For the text-containing cell, return its midpoint in (X, Y) coordinate format. 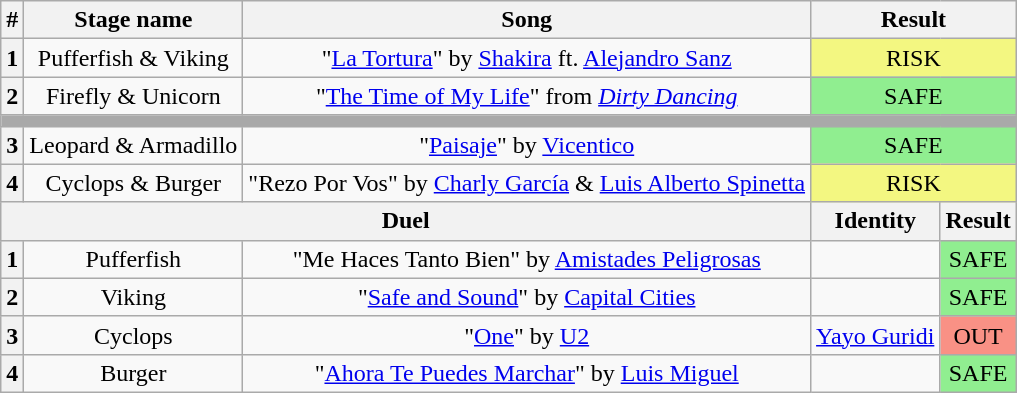
"Ahora Te Puedes Marchar" by Luis Miguel (527, 373)
Burger (134, 373)
"Paisaje" by Vicentico (527, 145)
Yayo Guridi (876, 335)
Duel (406, 221)
"The Time of My Life" from Dirty Dancing (527, 96)
# (12, 20)
Stage name (134, 20)
"One" by U2 (527, 335)
"Safe and Sound" by Capital Cities (527, 297)
Leopard & Armadillo (134, 145)
"Me Haces Tanto Bien" by Amistades Peligrosas (527, 259)
Identity (876, 221)
"La Tortura" by Shakira ft. Alejandro Sanz (527, 58)
Pufferfish & Viking (134, 58)
Song (527, 20)
Cyclops (134, 335)
Cyclops & Burger (134, 183)
"Rezo Por Vos" by Charly García & Luis Alberto Spinetta (527, 183)
Firefly & Unicorn (134, 96)
Viking (134, 297)
OUT (978, 335)
Pufferfish (134, 259)
